Extract the (X, Y) coordinate from the center of the cell holding the provided text.  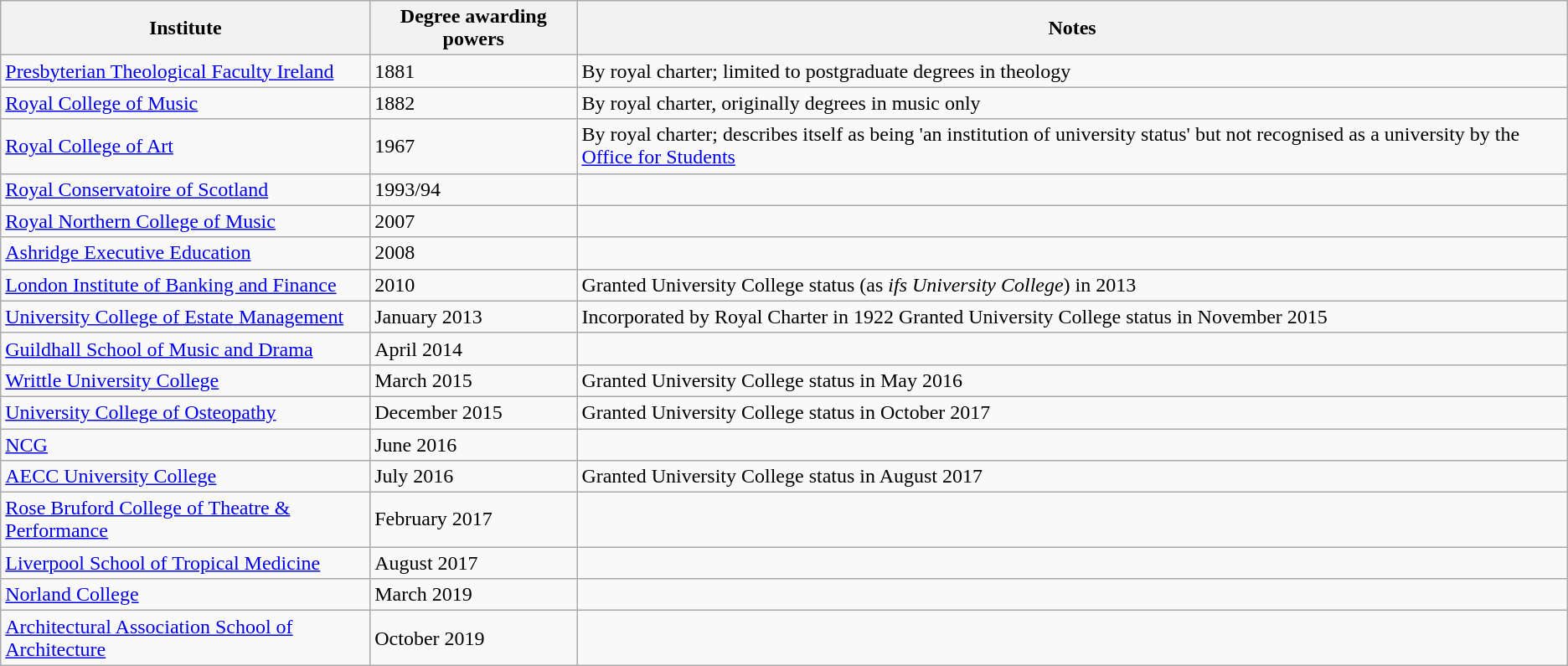
Liverpool School of Tropical Medicine (186, 563)
October 2019 (474, 638)
Royal Northern College of Music (186, 221)
2008 (474, 253)
July 2016 (474, 477)
Incorporated by Royal Charter in 1922 Granted University College status in November 2015 (1072, 317)
Royal College of Art (186, 146)
Degree awarding powers (474, 28)
Writtle University College (186, 380)
March 2015 (474, 380)
Rose Bruford College of Theatre & Performance (186, 519)
Royal Conservatoire of Scotland (186, 189)
August 2017 (474, 563)
By royal charter; limited to postgraduate degrees in theology (1072, 71)
University College of Estate Management (186, 317)
1882 (474, 103)
Granted University College status in May 2016 (1072, 380)
Granted University College status (as ifs University College) in 2013 (1072, 285)
Institute (186, 28)
NCG (186, 445)
Ashridge Executive Education (186, 253)
March 2019 (474, 595)
By royal charter; describes itself as being 'an institution of university status' but not recognised as a university by the Office for Students (1072, 146)
Norland College (186, 595)
Granted University College status in August 2017 (1072, 477)
Royal College of Music (186, 103)
1993/94 (474, 189)
Guildhall School of Music and Drama (186, 348)
February 2017 (474, 519)
AECC University College (186, 477)
By royal charter, originally degrees in music only (1072, 103)
January 2013 (474, 317)
Notes (1072, 28)
London Institute of Banking and Finance (186, 285)
1881 (474, 71)
Architectural Association School of Architecture (186, 638)
University College of Osteopathy (186, 412)
April 2014 (474, 348)
December 2015 (474, 412)
Presbyterian Theological Faculty Ireland (186, 71)
2010 (474, 285)
Granted University College status in October 2017 (1072, 412)
2007 (474, 221)
June 2016 (474, 445)
1967 (474, 146)
